Find where the given text appears and provide that cell's center as [X, Y] coordinate. 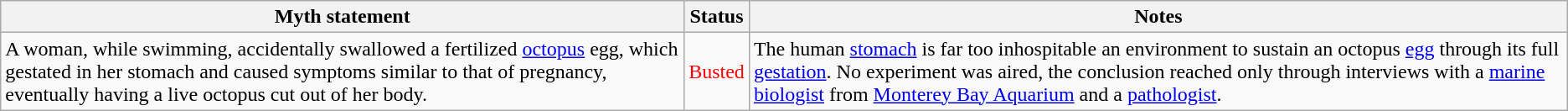
Busted [717, 71]
Myth statement [343, 17]
Notes [1158, 17]
Status [717, 17]
